Pinpoint the cell where the given text exists, returning its (X, Y) midpoint coordinate. 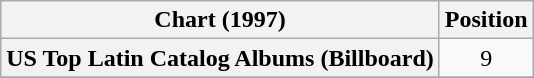
US Top Latin Catalog Albums (Billboard) (220, 58)
Chart (1997) (220, 20)
Position (486, 20)
9 (486, 58)
